Find where the given text appears and provide that cell's center as [X, Y] coordinate. 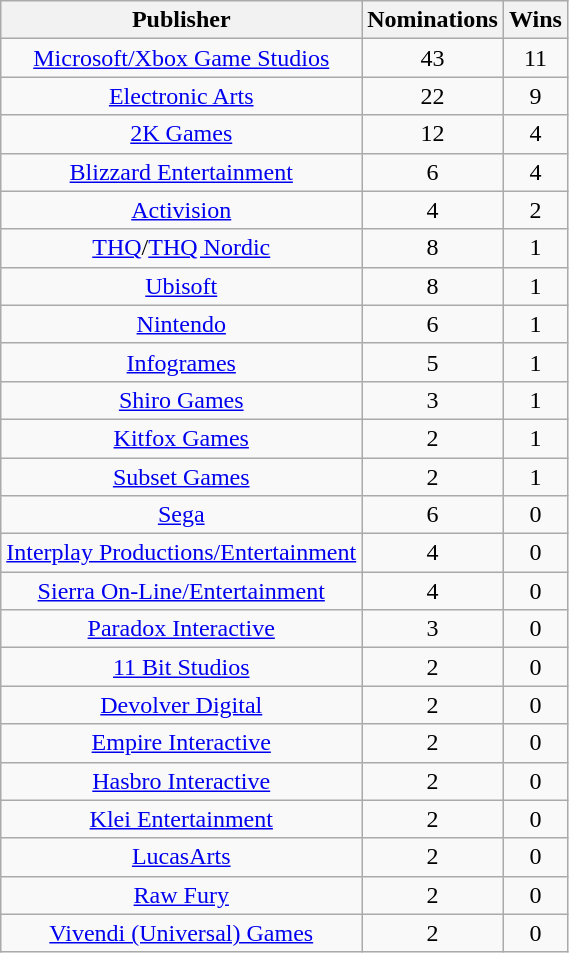
Vivendi (Universal) Games [182, 933]
Sega [182, 515]
2K Games [182, 134]
Devolver Digital [182, 705]
Microsoft/Xbox Game Studios [182, 58]
Subset Games [182, 477]
5 [433, 362]
Ubisoft [182, 286]
Blizzard Entertainment [182, 172]
Electronic Arts [182, 96]
Activision [182, 210]
THQ/THQ Nordic [182, 248]
43 [433, 58]
Infogrames [182, 362]
Hasbro Interactive [182, 781]
Publisher [182, 20]
Raw Fury [182, 895]
11 Bit Studios [182, 667]
Interplay Productions/Entertainment [182, 553]
Nominations [433, 20]
Klei Entertainment [182, 819]
9 [535, 96]
Shiro Games [182, 400]
Wins [535, 20]
Empire Interactive [182, 743]
12 [433, 134]
Nintendo [182, 324]
11 [535, 58]
LucasArts [182, 857]
Paradox Interactive [182, 629]
Sierra On-Line/Entertainment [182, 591]
22 [433, 96]
Kitfox Games [182, 438]
